Search for the cell housing the specified text and yield its [X, Y] center coordinate. 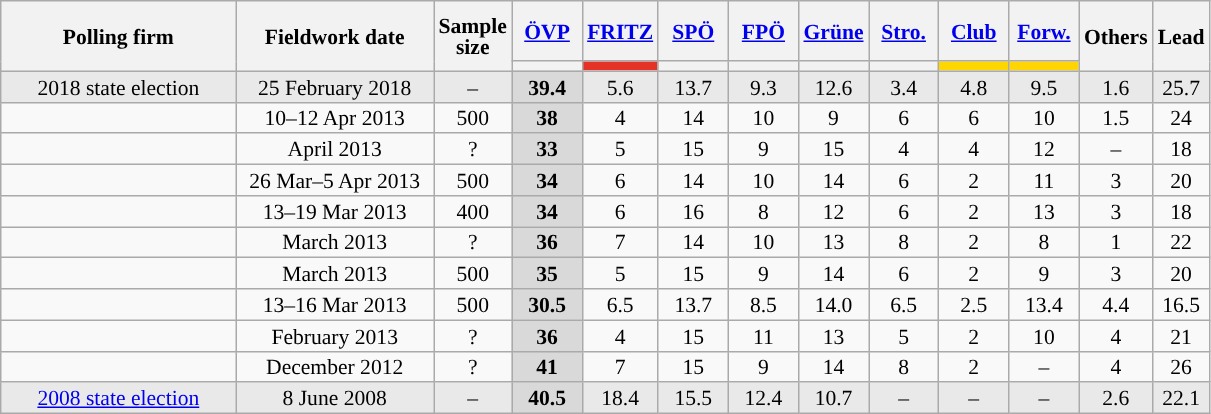
10.7 [833, 398]
15.5 [693, 398]
12.6 [833, 86]
2018 state election [118, 86]
14.0 [833, 304]
400 [473, 212]
ÖVP [547, 31]
SPÖ [693, 31]
Polling firm [118, 36]
Lead [1182, 36]
2008 state election [118, 398]
13–19 Mar 2013 [335, 212]
26 [1182, 366]
8 June 2008 [335, 398]
16 [693, 212]
December 2012 [335, 366]
13.4 [1044, 304]
April 2013 [335, 150]
40.5 [547, 398]
2.5 [974, 304]
16.5 [1182, 304]
12.4 [763, 398]
39.4 [547, 86]
Stro. [904, 31]
25 February 2018 [335, 86]
February 2013 [335, 336]
1 [1116, 242]
24 [1182, 118]
4.8 [974, 86]
Samplesize [473, 36]
22 [1182, 242]
Grüne [833, 31]
5.6 [620, 86]
3.4 [904, 86]
13–16 Mar 2013 [335, 304]
9.5 [1044, 86]
Forw. [1044, 31]
18.4 [620, 398]
Others [1116, 36]
33 [547, 150]
FPÖ [763, 31]
8.5 [763, 304]
FRITZ [620, 31]
Fieldwork date [335, 36]
9.3 [763, 86]
4.4 [1116, 304]
41 [547, 366]
Club [974, 31]
22.1 [1182, 398]
1.5 [1116, 118]
38 [547, 118]
30.5 [547, 304]
10–12 Apr 2013 [335, 118]
25.7 [1182, 86]
35 [547, 274]
21 [1182, 336]
2.6 [1116, 398]
26 Mar–5 Apr 2013 [335, 180]
1.6 [1116, 86]
